Return (x, y) of the center of cell containing provided text 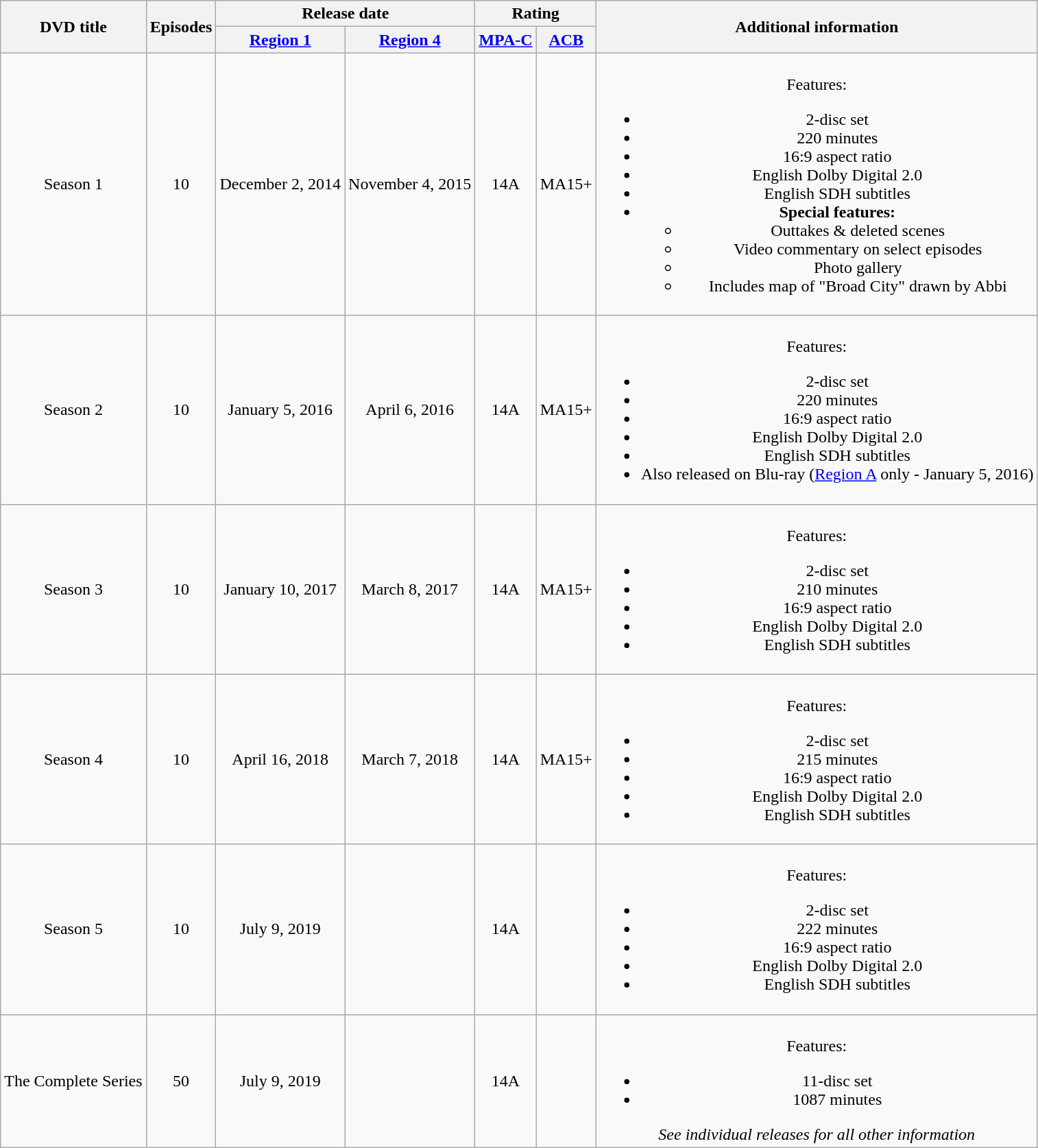
DVD title (73, 27)
Episodes (181, 27)
Rating (536, 14)
Features:11-disc set1087 minutesSee individual releases for all other information (817, 1081)
Season 3 (73, 589)
Additional information (817, 27)
April 6, 2016 (410, 410)
ACB (566, 40)
Season 4 (73, 759)
January 10, 2017 (280, 589)
50 (181, 1081)
Season 1 (73, 184)
December 2, 2014 (280, 184)
The Complete Series (73, 1081)
Season 2 (73, 410)
January 5, 2016 (280, 410)
Features:2-disc set215 minutes16:9 aspect ratioEnglish Dolby Digital 2.0English SDH subtitles (817, 759)
March 7, 2018 (410, 759)
April 16, 2018 (280, 759)
Features:2-disc set222 minutes16:9 aspect ratioEnglish Dolby Digital 2.0English SDH subtitles (817, 929)
MPA-C (506, 40)
Features:2-disc set210 minutes16:9 aspect ratioEnglish Dolby Digital 2.0English SDH subtitles (817, 589)
Region 4 (410, 40)
Season 5 (73, 929)
March 8, 2017 (410, 589)
Region 1 (280, 40)
Release date (346, 14)
November 4, 2015 (410, 184)
